Detect which cell encompasses the target text, then output its [x, y] center coordinate. 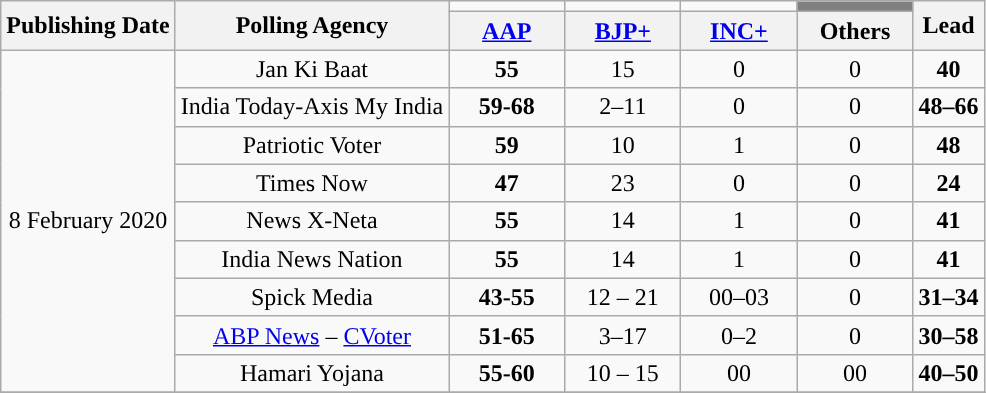
24 [948, 183]
ABP News – CVoter [312, 335]
12 – 21 [623, 297]
8 February 2020 [88, 222]
40–50 [948, 373]
48 [948, 145]
Spick Media [312, 297]
31–34 [948, 297]
43-55 [507, 297]
BJP+ [623, 31]
30–58 [948, 335]
47 [507, 183]
59-68 [507, 107]
2–11 [623, 107]
Jan Ki Baat [312, 69]
India Today-Axis My India [312, 107]
Hamari Yojana [312, 373]
Times Now [312, 183]
40 [948, 69]
3–17 [623, 335]
10 – 15 [623, 373]
51-65 [507, 335]
55-60 [507, 373]
23 [623, 183]
59 [507, 145]
0–2 [739, 335]
10 [623, 145]
48–66 [948, 107]
AAP [507, 31]
Publishing Date [88, 26]
Lead [948, 26]
Polling Agency [312, 26]
India News Nation [312, 259]
INC+ [739, 31]
News X-Neta [312, 221]
15 [623, 69]
Others [855, 31]
Patriotic Voter [312, 145]
00–03 [739, 297]
